Search for the cell housing the specified text and yield its [x, y] center coordinate. 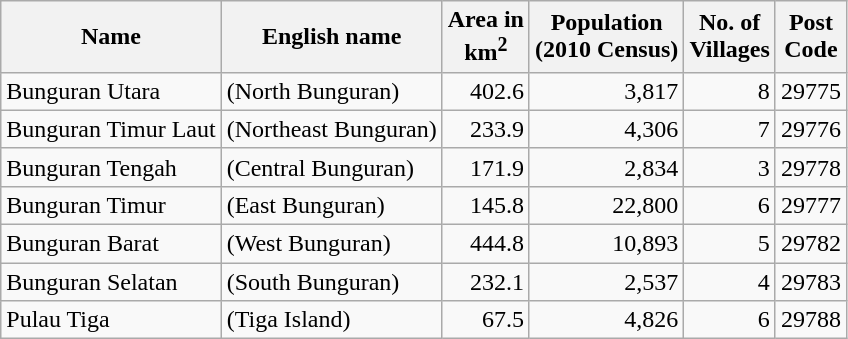
8 [730, 91]
(Northeast Bunguran) [332, 129]
No. of Villages [730, 37]
232.1 [486, 282]
(East Bunguran) [332, 205]
29775 [810, 91]
English name [332, 37]
29776 [810, 129]
Name [111, 37]
Bunguran Utara [111, 91]
Bunguran Tengah [111, 167]
29777 [810, 205]
Bunguran Barat [111, 244]
3 [730, 167]
Area inkm2 [486, 37]
402.6 [486, 91]
22,800 [606, 205]
29783 [810, 282]
(North Bunguran) [332, 91]
444.8 [486, 244]
2,537 [606, 282]
3,817 [606, 91]
29788 [810, 320]
29782 [810, 244]
171.9 [486, 167]
29778 [810, 167]
145.8 [486, 205]
Bunguran Timur Laut [111, 129]
4 [730, 282]
(Central Bunguran) [332, 167]
Pulau Tiga [111, 320]
233.9 [486, 129]
Population(2010 Census) [606, 37]
(South Bunguran) [332, 282]
(Tiga Island) [332, 320]
Bunguran Selatan [111, 282]
67.5 [486, 320]
4,306 [606, 129]
2,834 [606, 167]
7 [730, 129]
Bunguran Timur [111, 205]
4,826 [606, 320]
10,893 [606, 244]
(West Bunguran) [332, 244]
PostCode [810, 37]
5 [730, 244]
